Identify which cell holds the provided text, then report its [x, y] central coordinate. 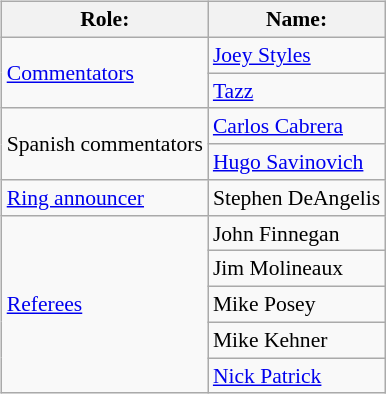
Mike Kehner [296, 340]
Ring announcer [105, 198]
Jim Molineaux [296, 269]
Role: [105, 20]
Name: [296, 20]
Referees [105, 304]
Nick Patrick [296, 376]
Spanish commentators [105, 144]
Carlos Cabrera [296, 126]
Mike Posey [296, 305]
John Finnegan [296, 233]
Joey Styles [296, 55]
Hugo Savinovich [296, 162]
Stephen DeAngelis [296, 198]
Commentators [105, 72]
Tazz [296, 91]
